Return the (x, y) coordinate for the center point of the cell that contains the specified text.  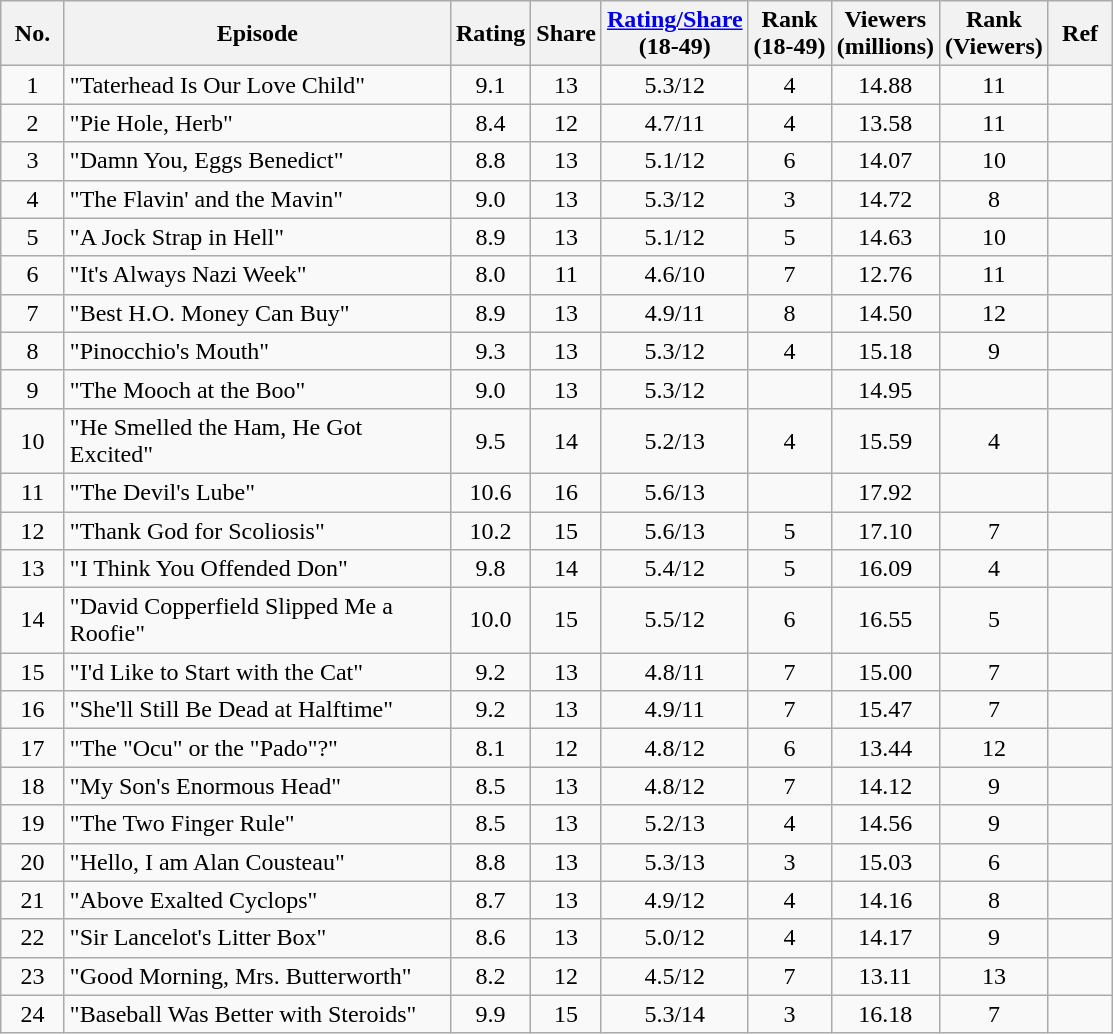
23 (33, 976)
Viewers(millions) (885, 34)
2 (33, 123)
"Good Morning, Mrs. Butterworth" (257, 976)
10.0 (490, 620)
1 (33, 85)
9.5 (490, 440)
12.76 (885, 275)
14.56 (885, 824)
"Best H.O. Money Can Buy" (257, 313)
Rank(Viewers) (994, 34)
4.6/10 (674, 275)
8.7 (490, 900)
17 (33, 748)
13.44 (885, 748)
"Pie Hole, Herb" (257, 123)
14.50 (885, 313)
"My Son's Enormous Head" (257, 786)
10.6 (490, 492)
"David Copperfield Slipped Me a Roofie" (257, 620)
20 (33, 862)
No. (33, 34)
5.5/12 (674, 620)
9.8 (490, 569)
"The Devil's Lube" (257, 492)
"Above Exalted Cyclops" (257, 900)
24 (33, 1014)
"Baseball Was Better with Steroids" (257, 1014)
15.18 (885, 351)
5.4/12 (674, 569)
14.88 (885, 85)
"The "Ocu" or the "Pado"?" (257, 748)
14.16 (885, 900)
9.3 (490, 351)
15.59 (885, 440)
"Thank God for Scoliosis" (257, 531)
4.8/11 (674, 672)
8.1 (490, 748)
Rating/Share(18-49) (674, 34)
18 (33, 786)
"He Smelled the Ham, He Got Excited" (257, 440)
16.09 (885, 569)
"Damn You, Eggs Benedict" (257, 161)
"The Mooch at the Boo" (257, 389)
4.5/12 (674, 976)
Rating (490, 34)
10.2 (490, 531)
9.1 (490, 85)
8.4 (490, 123)
15.03 (885, 862)
"The Two Finger Rule" (257, 824)
21 (33, 900)
9.9 (490, 1014)
16.18 (885, 1014)
"Taterhead Is Our Love Child" (257, 85)
22 (33, 938)
Rank(18-49) (790, 34)
5.0/12 (674, 938)
4.9/12 (674, 900)
4.7/11 (674, 123)
"I Think You Offended Don" (257, 569)
17.10 (885, 531)
"Hello, I am Alan Cousteau" (257, 862)
14.12 (885, 786)
8.2 (490, 976)
14.07 (885, 161)
"It's Always Nazi Week" (257, 275)
5.3/14 (674, 1014)
"A Jock Strap in Hell" (257, 237)
15.00 (885, 672)
5.3/13 (674, 862)
"She'll Still Be Dead at Halftime" (257, 710)
19 (33, 824)
"I'd Like to Start with the Cat" (257, 672)
14.95 (885, 389)
13.58 (885, 123)
Ref (1080, 34)
13.11 (885, 976)
Episode (257, 34)
"The Flavin' and the Mavin" (257, 199)
Share (566, 34)
14.72 (885, 199)
17.92 (885, 492)
14.63 (885, 237)
15.47 (885, 710)
"Pinocchio's Mouth" (257, 351)
"Sir Lancelot's Litter Box" (257, 938)
8.6 (490, 938)
14.17 (885, 938)
8.0 (490, 275)
16.55 (885, 620)
